Output the (x, y) coordinate of the center of the cell containing the given text.  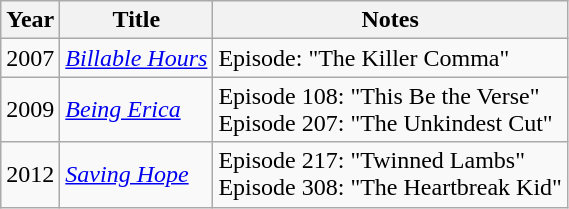
Being Erica (136, 110)
2009 (30, 110)
Episode: "The Killer Comma" (390, 58)
Episode 217: "Twinned Lambs" Episode 308: "The Heartbreak Kid" (390, 174)
Episode 108: "This Be the Verse"Episode 207: "The Unkindest Cut" (390, 110)
2007 (30, 58)
Title (136, 20)
Saving Hope (136, 174)
Notes (390, 20)
2012 (30, 174)
Billable Hours (136, 58)
Year (30, 20)
